Return (X, Y) of the center of cell containing provided text 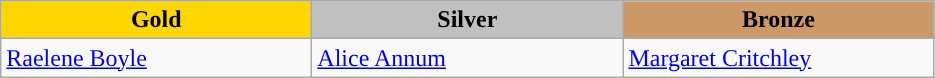
Raelene Boyle (156, 58)
Bronze (778, 20)
Margaret Critchley (778, 58)
Gold (156, 20)
Alice Annum (468, 58)
Silver (468, 20)
